Extract the (x, y) coordinate from the center of the cell holding the provided text.  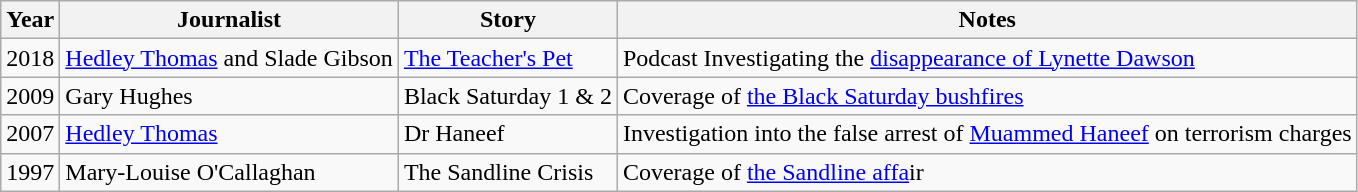
Hedley Thomas and Slade Gibson (230, 58)
Coverage of the Black Saturday bushfires (987, 96)
Journalist (230, 20)
2007 (30, 134)
Black Saturday 1 & 2 (508, 96)
Gary Hughes (230, 96)
Year (30, 20)
Investigation into the false arrest of Muammed Haneef on terrorism charges (987, 134)
Dr Haneef (508, 134)
2009 (30, 96)
Coverage of the Sandline affair (987, 172)
2018 (30, 58)
1997 (30, 172)
The Sandline Crisis (508, 172)
Mary-Louise O'Callaghan (230, 172)
Hedley Thomas (230, 134)
Story (508, 20)
Podcast Investigating the disappearance of Lynette Dawson (987, 58)
The Teacher's Pet (508, 58)
Notes (987, 20)
